Extract the [X, Y] coordinate from the center of the cell holding the provided text.  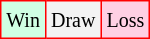
Draw [72, 20]
Loss [126, 20]
Win [24, 20]
